Identify which cell holds the provided text, then report its [x, y] central coordinate. 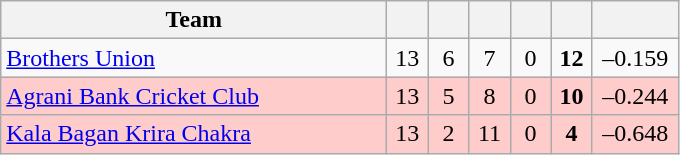
7 [490, 58]
Agrani Bank Cricket Club [194, 96]
8 [490, 96]
Team [194, 20]
–0.244 [635, 96]
12 [572, 58]
Brothers Union [194, 58]
2 [448, 134]
10 [572, 96]
5 [448, 96]
Kala Bagan Krira Chakra [194, 134]
6 [448, 58]
11 [490, 134]
–0.159 [635, 58]
4 [572, 134]
–0.648 [635, 134]
